Find where the given text appears and provide that cell's center as [x, y] coordinate. 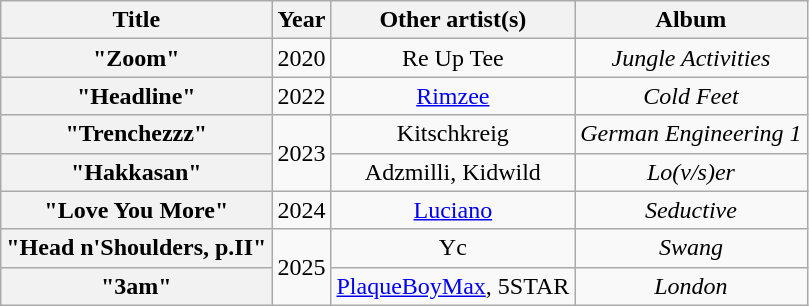
Year [302, 20]
Title [136, 20]
2022 [302, 96]
2024 [302, 210]
2020 [302, 58]
"Zoom" [136, 58]
Seductive [691, 210]
London [691, 286]
Album [691, 20]
Adzmilli, Kidwild [453, 172]
Luciano [453, 210]
"Headline" [136, 96]
Kitschkreig [453, 134]
Jungle Activities [691, 58]
Yc [453, 248]
Rimzee [453, 96]
2025 [302, 267]
Cold Feet [691, 96]
German Engineering 1 [691, 134]
"Trenchezzz" [136, 134]
2023 [302, 153]
Lo(v/s)er [691, 172]
PlaqueBoyMax, 5STAR [453, 286]
Swang [691, 248]
"Head n'Shoulders, p.II" [136, 248]
"Hakkasan" [136, 172]
"3am" [136, 286]
"Love You More" [136, 210]
Re Up Tee [453, 58]
Other artist(s) [453, 20]
